From the cell containing the given text, extract its center point as [x, y] coordinate. 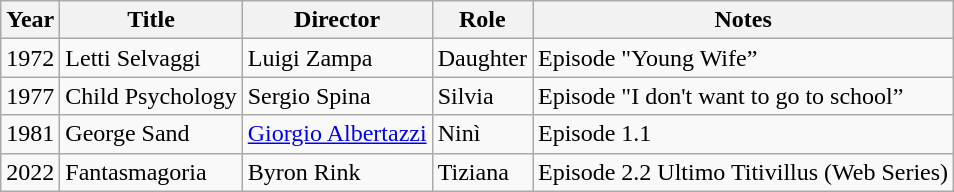
Episode "I don't want to go to school” [742, 96]
Fantasmagoria [151, 172]
Episode 1.1 [742, 134]
Director [337, 20]
Episode "Young Wife” [742, 58]
1977 [30, 96]
1981 [30, 134]
Sergio Spina [337, 96]
1972 [30, 58]
Ninì [482, 134]
Child Psychology [151, 96]
Role [482, 20]
Letti Selvaggi [151, 58]
Tiziana [482, 172]
Notes [742, 20]
Title [151, 20]
George Sand [151, 134]
Silvia [482, 96]
Luigi Zampa [337, 58]
Byron Rink [337, 172]
Daughter [482, 58]
Year [30, 20]
Giorgio Albertazzi [337, 134]
2022 [30, 172]
Episode 2.2 Ultimo Titivillus (Web Series) [742, 172]
